Scan for the cell matching the given text and deliver its (X, Y) coordinate at center. 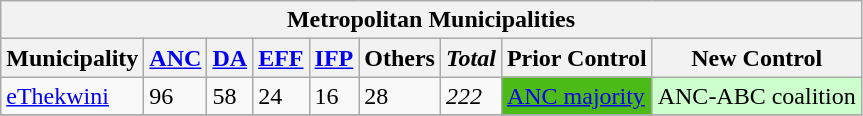
ANC-ABC coalition (756, 96)
Metropolitan Municipalities (431, 20)
Others (400, 58)
ANC (176, 58)
24 (281, 96)
16 (334, 96)
ANC majority (576, 96)
eThekwini (72, 96)
28 (400, 96)
IFP (334, 58)
New Control (756, 58)
Prior Control (576, 58)
222 (470, 96)
DA (230, 58)
96 (176, 96)
EFF (281, 58)
Municipality (72, 58)
Total (470, 58)
58 (230, 96)
